Provide the (x, y) coordinate of the cell's center where the given text is located.  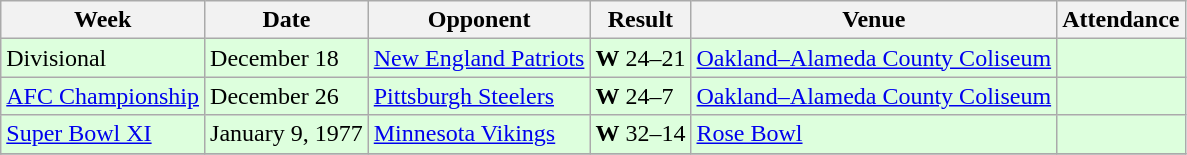
W 32–14 (640, 134)
Rose Bowl (874, 134)
December 26 (287, 96)
Pittsburgh Steelers (479, 96)
Minnesota Vikings (479, 134)
Super Bowl XI (103, 134)
New England Patriots (479, 58)
Attendance (1121, 20)
W 24–21 (640, 58)
Opponent (479, 20)
December 18 (287, 58)
Date (287, 20)
Venue (874, 20)
Week (103, 20)
January 9, 1977 (287, 134)
AFC Championship (103, 96)
Result (640, 20)
Divisional (103, 58)
W 24–7 (640, 96)
